Scan for the cell matching the given text and deliver its [x, y] coordinate at center. 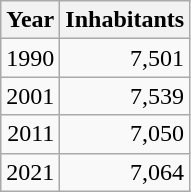
2011 [30, 134]
2001 [30, 96]
1990 [30, 58]
7,539 [125, 96]
Inhabitants [125, 20]
2021 [30, 172]
7,050 [125, 134]
Year [30, 20]
7,501 [125, 58]
7,064 [125, 172]
